Extract the [x, y] coordinate from the center of the cell holding the provided text.  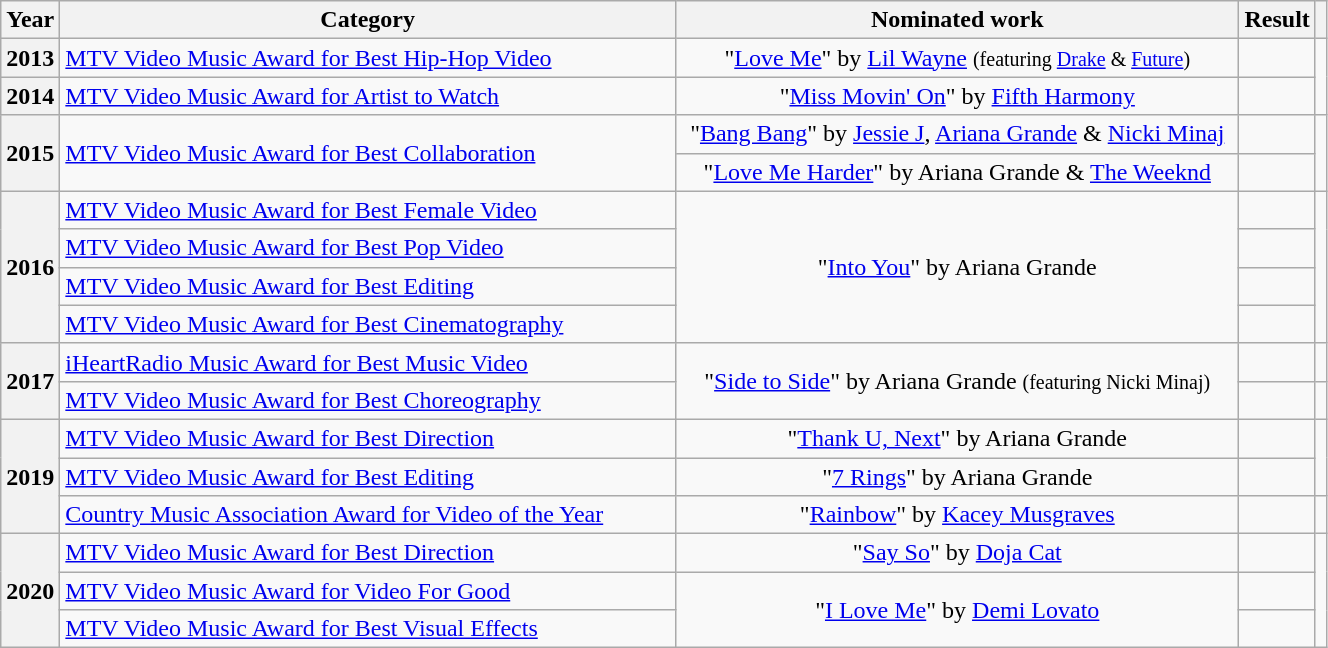
2020 [30, 591]
iHeartRadio Music Award for Best Music Video [368, 362]
"Thank U, Next" by Ariana Grande [958, 438]
MTV Video Music Award for Best Hip-Hop Video [368, 58]
2014 [30, 96]
Country Music Association Award for Video of the Year [368, 515]
Nominated work [958, 20]
2015 [30, 153]
MTV Video Music Award for Best Cinematography [368, 324]
"7 Rings" by Ariana Grande [958, 477]
"Rainbow" by Kacey Musgraves [958, 515]
MTV Video Music Award for Best Collaboration [368, 153]
Result [1277, 20]
MTV Video Music Award for Best Choreography [368, 400]
"I Love Me" by Demi Lovato [958, 610]
"Love Me Harder" by Ariana Grande & The Weeknd [958, 172]
MTV Video Music Award for Artist to Watch [368, 96]
MTV Video Music Award for Best Pop Video [368, 248]
2016 [30, 267]
"Into You" by Ariana Grande [958, 267]
"Miss Movin' On" by Fifth Harmony [958, 96]
"Side to Side" by Ariana Grande (featuring Nicki Minaj) [958, 381]
Year [30, 20]
2017 [30, 381]
Category [368, 20]
MTV Video Music Award for Best Visual Effects [368, 629]
MTV Video Music Award for Video For Good [368, 591]
2013 [30, 58]
"Bang Bang" by Jessie J, Ariana Grande & Nicki Minaj [958, 134]
"Love Me" by Lil Wayne (featuring Drake & Future) [958, 58]
2019 [30, 476]
MTV Video Music Award for Best Female Video [368, 210]
"Say So" by Doja Cat [958, 553]
